Locate the cell with the specified text and output its (X, Y) center coordinate. 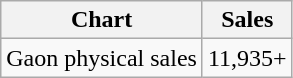
11,935+ (247, 58)
Gaon physical sales (102, 58)
Chart (102, 20)
Sales (247, 20)
